Detect which cell encompasses the target text, then output its (x, y) center coordinate. 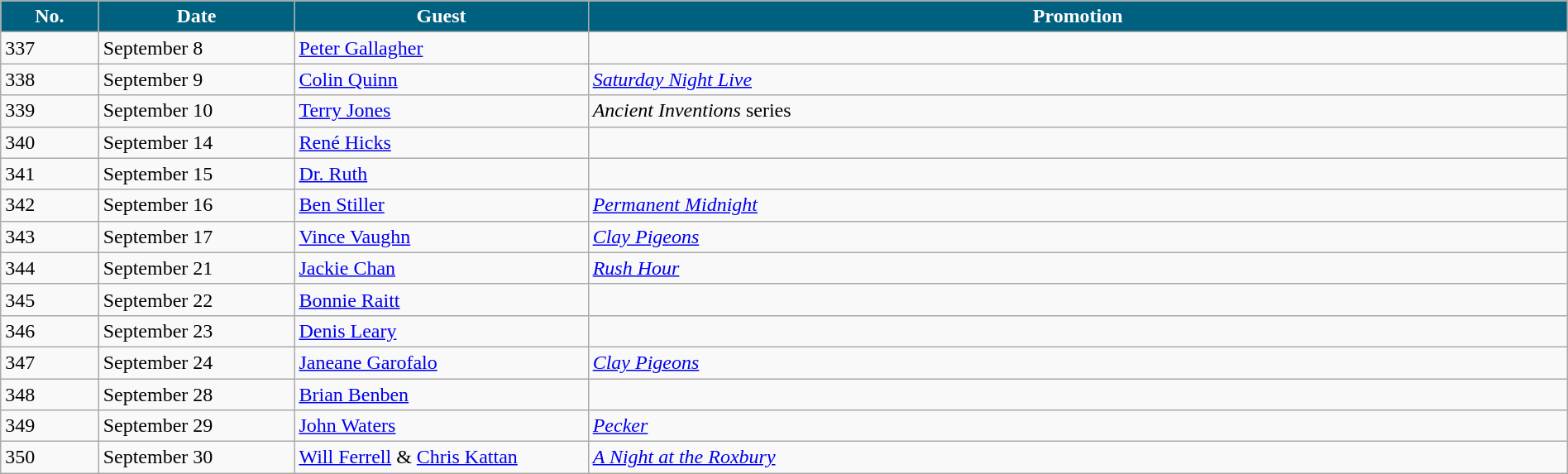
Guest (442, 17)
Denis Leary (442, 331)
September 17 (197, 237)
September 15 (197, 174)
Jackie Chan (442, 268)
Janeane Garofalo (442, 362)
348 (50, 395)
René Hicks (442, 142)
Permanent Midnight (1078, 205)
September 14 (197, 142)
Peter Gallagher (442, 48)
Will Ferrell & Chris Kattan (442, 457)
343 (50, 237)
Terry Jones (442, 111)
September 28 (197, 395)
September 10 (197, 111)
A Night at the Roxbury (1078, 457)
Dr. Ruth (442, 174)
September 24 (197, 362)
Saturday Night Live (1078, 79)
September 30 (197, 457)
No. (50, 17)
Promotion (1078, 17)
341 (50, 174)
John Waters (442, 426)
September 23 (197, 331)
Bonnie Raitt (442, 299)
Pecker (1078, 426)
344 (50, 268)
337 (50, 48)
Rush Hour (1078, 268)
338 (50, 79)
340 (50, 142)
Vince Vaughn (442, 237)
Ancient Inventions series (1078, 111)
Date (197, 17)
September 29 (197, 426)
339 (50, 111)
Ben Stiller (442, 205)
346 (50, 331)
345 (50, 299)
342 (50, 205)
September 22 (197, 299)
349 (50, 426)
347 (50, 362)
Brian Benben (442, 395)
September 8 (197, 48)
September 21 (197, 268)
September 9 (197, 79)
Colin Quinn (442, 79)
350 (50, 457)
September 16 (197, 205)
